Locate the cell with the specified text and output its [X, Y] center coordinate. 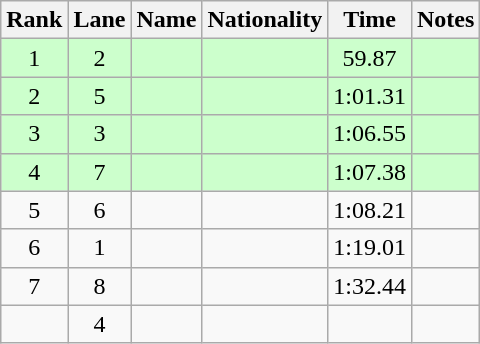
Name [166, 20]
Time [370, 20]
1:08.21 [370, 210]
Rank [34, 20]
1:19.01 [370, 248]
Nationality [265, 20]
1:32.44 [370, 286]
1:07.38 [370, 172]
1:01.31 [370, 96]
8 [100, 286]
Lane [100, 20]
Notes [445, 20]
1:06.55 [370, 134]
59.87 [370, 58]
